Extract the (X, Y) coordinate from the center of the cell holding the provided text.  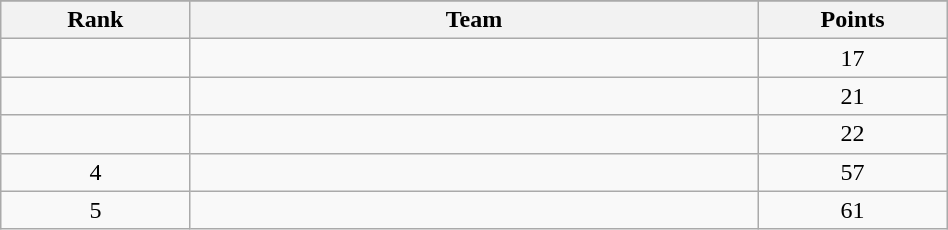
Team (474, 20)
Points (852, 20)
21 (852, 96)
17 (852, 58)
Rank (96, 20)
4 (96, 172)
5 (96, 210)
61 (852, 210)
57 (852, 172)
22 (852, 134)
